Provide the [x, y] coordinate of the cell's center where the given text is located.  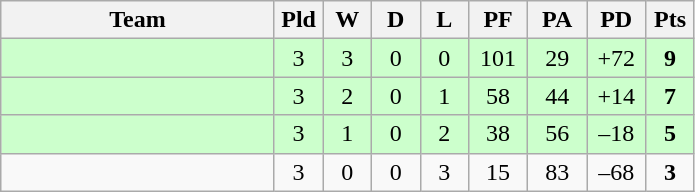
15 [498, 172]
9 [670, 58]
+14 [616, 96]
83 [558, 172]
D [396, 20]
Team [138, 20]
+72 [616, 58]
38 [498, 134]
58 [498, 96]
101 [498, 58]
W [348, 20]
–68 [616, 172]
PF [498, 20]
5 [670, 134]
7 [670, 96]
PD [616, 20]
44 [558, 96]
PA [558, 20]
Pld [298, 20]
Pts [670, 20]
L [444, 20]
56 [558, 134]
–18 [616, 134]
29 [558, 58]
